Pinpoint the cell where the given text exists, returning its (X, Y) midpoint coordinate. 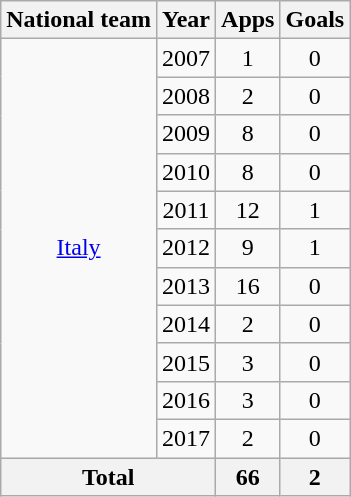
Year (186, 20)
2013 (186, 286)
Italy (79, 248)
12 (248, 210)
9 (248, 248)
2008 (186, 96)
National team (79, 20)
Apps (248, 20)
2010 (186, 172)
2009 (186, 134)
2015 (186, 362)
2016 (186, 400)
16 (248, 286)
66 (248, 477)
2017 (186, 438)
Goals (315, 20)
2007 (186, 58)
Total (108, 477)
2011 (186, 210)
2014 (186, 324)
2012 (186, 248)
